Detect which cell encompasses the target text, then output its (X, Y) center coordinate. 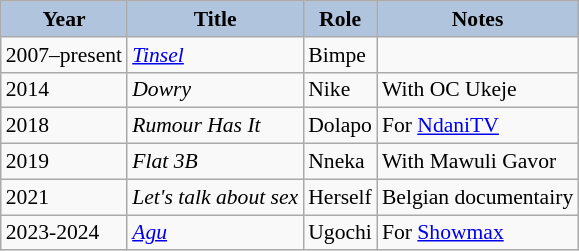
Bimpe (340, 55)
Belgian documentairy (478, 197)
2023-2024 (64, 233)
Rumour Has It (215, 126)
Nneka (340, 162)
2021 (64, 197)
2019 (64, 162)
Agu (215, 233)
With Mawuli Gavor (478, 162)
2014 (64, 90)
Title (215, 19)
2007–present (64, 55)
Notes (478, 19)
Dolapo (340, 126)
Year (64, 19)
Ugochi (340, 233)
Dowry (215, 90)
With OC Ukeje (478, 90)
Flat 3B (215, 162)
Role (340, 19)
Nike (340, 90)
For NdaniTV (478, 126)
Tinsel (215, 55)
2018 (64, 126)
For Showmax (478, 233)
Let's talk about sex (215, 197)
Herself (340, 197)
